Capture the cell that displays the provided text and extract its [x, y] central coordinate. 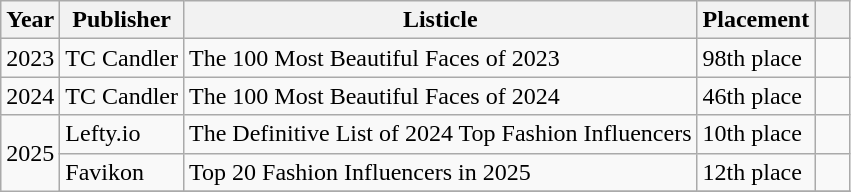
12th place [756, 172]
The Definitive List of 2024 Top Fashion Influencers [441, 134]
10th place [756, 134]
The 100 Most Beautiful Faces of 2023 [441, 58]
Placement [756, 20]
Lefty.io [122, 134]
2025 [30, 153]
2023 [30, 58]
Favikon [122, 172]
Top 20 Fashion Influencers in 2025 [441, 172]
2024 [30, 96]
Listicle [441, 20]
Publisher [122, 20]
98th place [756, 58]
46th place [756, 96]
The 100 Most Beautiful Faces of 2024 [441, 96]
Year [30, 20]
